Detect which cell encompasses the target text, then output its [x, y] center coordinate. 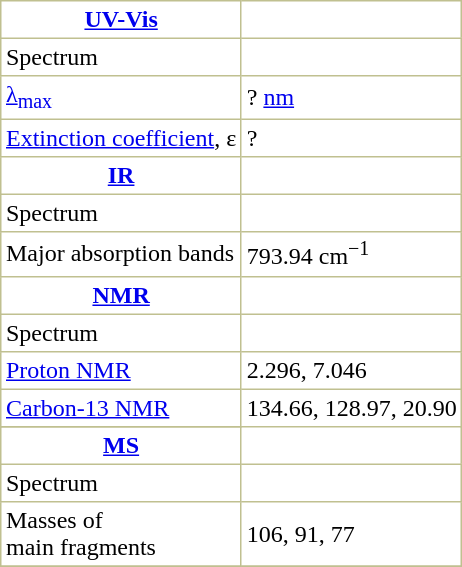
106, 91, 77 [351, 533]
? [351, 139]
Extinction coefficient, ε [122, 139]
Masses of main fragments [122, 533]
134.66, 128.97, 20.90 [351, 408]
793.94 cm−1 [351, 254]
λmax [122, 98]
Carbon-13 NMR [122, 408]
NMR [122, 295]
IR [122, 176]
UV-Vis [122, 20]
MS [122, 445]
2.296, 7.046 [351, 370]
? nm [351, 98]
Major absorption bands [122, 254]
Proton NMR [122, 370]
